Return the [x, y] coordinate for the center point of the cell that contains the specified text.  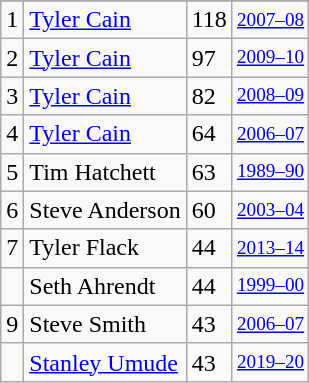
Tim Hatchett [105, 172]
97 [209, 58]
Seth Ahrendt [105, 286]
3 [12, 96]
9 [12, 324]
1989–90 [270, 172]
2019–20 [270, 362]
Steve Anderson [105, 210]
82 [209, 96]
4 [12, 134]
2 [12, 58]
6 [12, 210]
Tyler Flack [105, 248]
2013–14 [270, 248]
2003–04 [270, 210]
5 [12, 172]
2009–10 [270, 58]
2007–08 [270, 20]
Stanley Umude [105, 362]
7 [12, 248]
63 [209, 172]
64 [209, 134]
1999–00 [270, 286]
Steve Smith [105, 324]
2008–09 [270, 96]
1 [12, 20]
118 [209, 20]
60 [209, 210]
